From the cell containing the given text, extract its center point as (X, Y) coordinate. 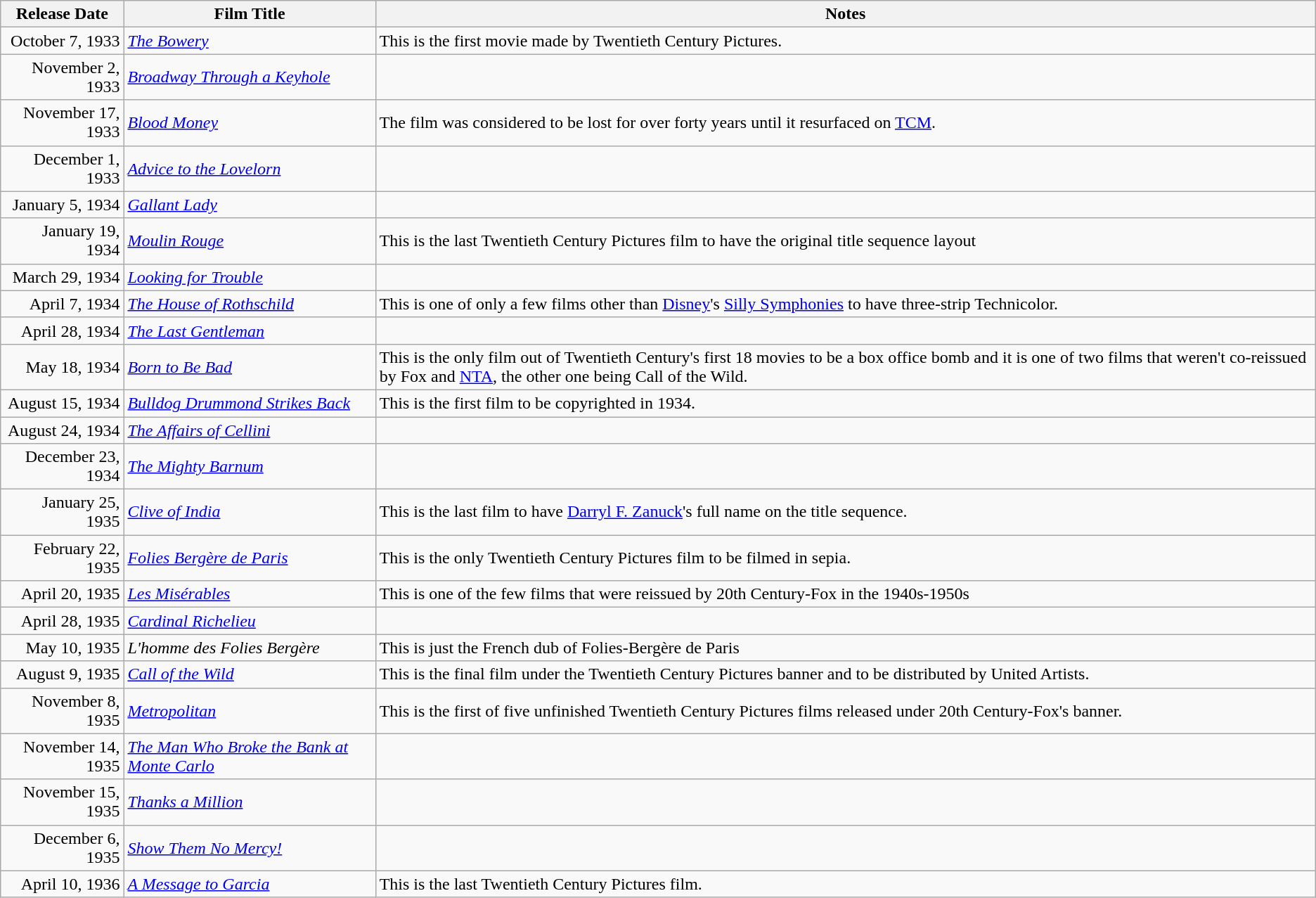
Folies Bergère de Paris (250, 558)
Clive of India (250, 512)
L'homme des Folies Bergère (250, 648)
May 18, 1934 (62, 367)
The Man Who Broke the Bank at Monte Carlo (250, 757)
October 7, 1933 (62, 41)
This is the last Twentieth Century Pictures film. (845, 884)
Film Title (250, 14)
November 17, 1933 (62, 122)
This is the first movie made by Twentieth Century Pictures. (845, 41)
Blood Money (250, 122)
August 9, 1935 (62, 674)
November 15, 1935 (62, 802)
This is one of the few films that were reissued by 20th Century-Fox in the 1940s-1950s (845, 594)
January 25, 1935 (62, 512)
November 2, 1933 (62, 77)
February 22, 1935 (62, 558)
This is the final film under the Twentieth Century Pictures banner and to be distributed by United Artists. (845, 674)
January 19, 1934 (62, 240)
The Bowery (250, 41)
The film was considered to be lost for over forty years until it resurfaced on TCM. (845, 122)
Moulin Rouge (250, 240)
This is just the French dub of Folies-Bergère de Paris (845, 648)
May 10, 1935 (62, 648)
A Message to Garcia (250, 884)
The Mighty Barnum (250, 467)
Bulldog Drummond Strikes Back (250, 403)
Thanks a Million (250, 802)
This is the only Twentieth Century Pictures film to be filmed in sepia. (845, 558)
Release Date (62, 14)
December 1, 1933 (62, 169)
This is one of only a few films other than Disney's Silly Symphonies to have three-strip Technicolor. (845, 304)
April 10, 1936 (62, 884)
Notes (845, 14)
This is the last Twentieth Century Pictures film to have the original title sequence layout (845, 240)
December 6, 1935 (62, 848)
Les Misérables (250, 594)
November 8, 1935 (62, 710)
Call of the Wild (250, 674)
April 28, 1935 (62, 621)
January 5, 1934 (62, 205)
Gallant Lady (250, 205)
This is the first film to be copyrighted in 1934. (845, 403)
This is the last film to have Darryl F. Zanuck's full name on the title sequence. (845, 512)
August 24, 1934 (62, 430)
The Affairs of Cellini (250, 430)
November 14, 1935 (62, 757)
April 28, 1934 (62, 331)
Cardinal Richelieu (250, 621)
Looking for Trouble (250, 277)
Born to Be Bad (250, 367)
Show Them No Mercy! (250, 848)
The House of Rothschild (250, 304)
March 29, 1934 (62, 277)
This is the first of five unfinished Twentieth Century Pictures films released under 20th Century-Fox's banner. (845, 710)
August 15, 1934 (62, 403)
Metropolitan (250, 710)
The Last Gentleman (250, 331)
Advice to the Lovelorn (250, 169)
April 20, 1935 (62, 594)
April 7, 1934 (62, 304)
Broadway Through a Keyhole (250, 77)
December 23, 1934 (62, 467)
